Pinpoint the cell where the given text exists, returning its [X, Y] midpoint coordinate. 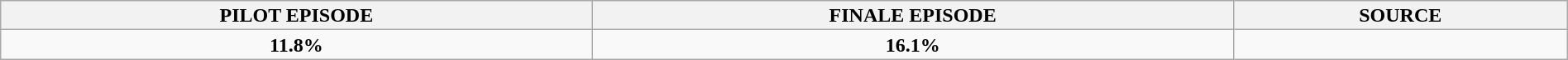
SOURCE [1400, 15]
16.1% [913, 45]
PILOT EPISODE [296, 15]
11.8% [296, 45]
FINALE EPISODE [913, 15]
